Return the (X, Y) coordinate for the center point of the cell that contains the specified text.  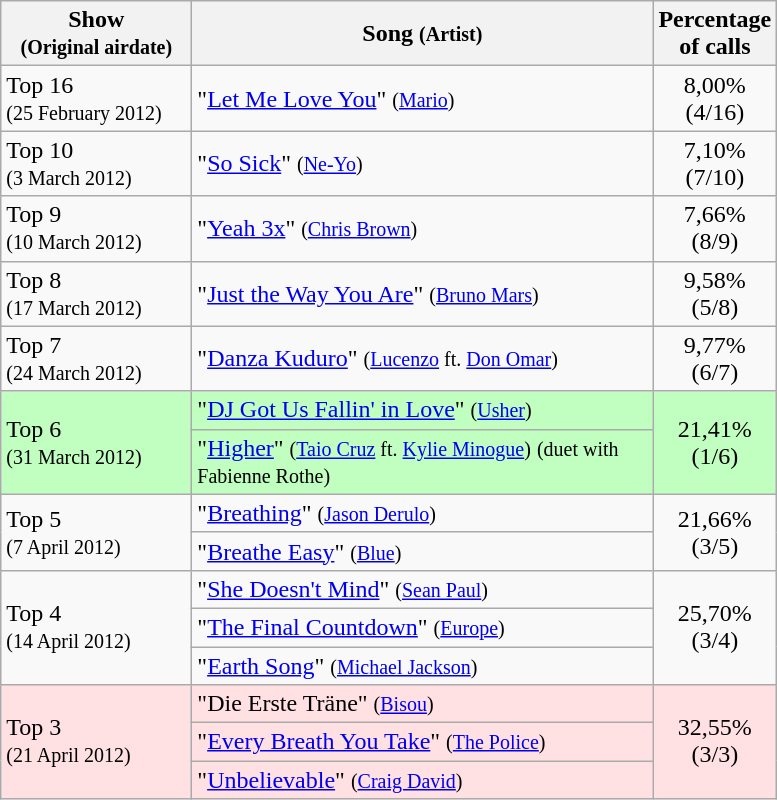
8,00% (4/16) (715, 98)
Top 4(14 April 2012) (96, 627)
21,66% (3/5) (715, 532)
25,70% (3/4) (715, 627)
7,66% (8/9) (715, 228)
Top 6(31 March 2012) (96, 442)
Top 7(24 March 2012) (96, 358)
"The Final Countdown" (Europe) (422, 627)
32,55% (3/3) (715, 742)
Top 5(7 April 2012) (96, 532)
Top 16(25 February 2012) (96, 98)
"Higher" (Taio Cruz ft. Kylie Minogue) (duet with Fabienne Rothe) (422, 462)
21,41% (1/6) (715, 442)
9,58% (5/8) (715, 294)
"DJ Got Us Fallin' in Love" (Usher) (422, 410)
"Danza Kuduro" (Lucenzo ft. Don Omar) (422, 358)
Song (Artist) (422, 34)
"So Sick" (Ne-Yo) (422, 164)
Top 8(17 March 2012) (96, 294)
"Let Me Love You" (Mario) (422, 98)
"Die Erste Träne" (Bisou) (422, 704)
9,77% (6/7) (715, 358)
Top 9(10 March 2012) (96, 228)
Percentage of calls (715, 34)
"Yeah 3x" (Chris Brown) (422, 228)
Top 3(21 April 2012) (96, 742)
"Breathing" (Jason Derulo) (422, 513)
"Unbelievable" (Craig David) (422, 780)
"Breathe Easy" (Blue) (422, 551)
"Earth Song" (Michael Jackson) (422, 665)
Top 10(3 March 2012) (96, 164)
"She Doesn't Mind" (Sean Paul) (422, 589)
Show(Original airdate) (96, 34)
"Every Breath You Take" (The Police) (422, 742)
"Just the Way You Are" (Bruno Mars) (422, 294)
7,10% (7/10) (715, 164)
